For the text-containing cell, return its midpoint in [x, y] coordinate format. 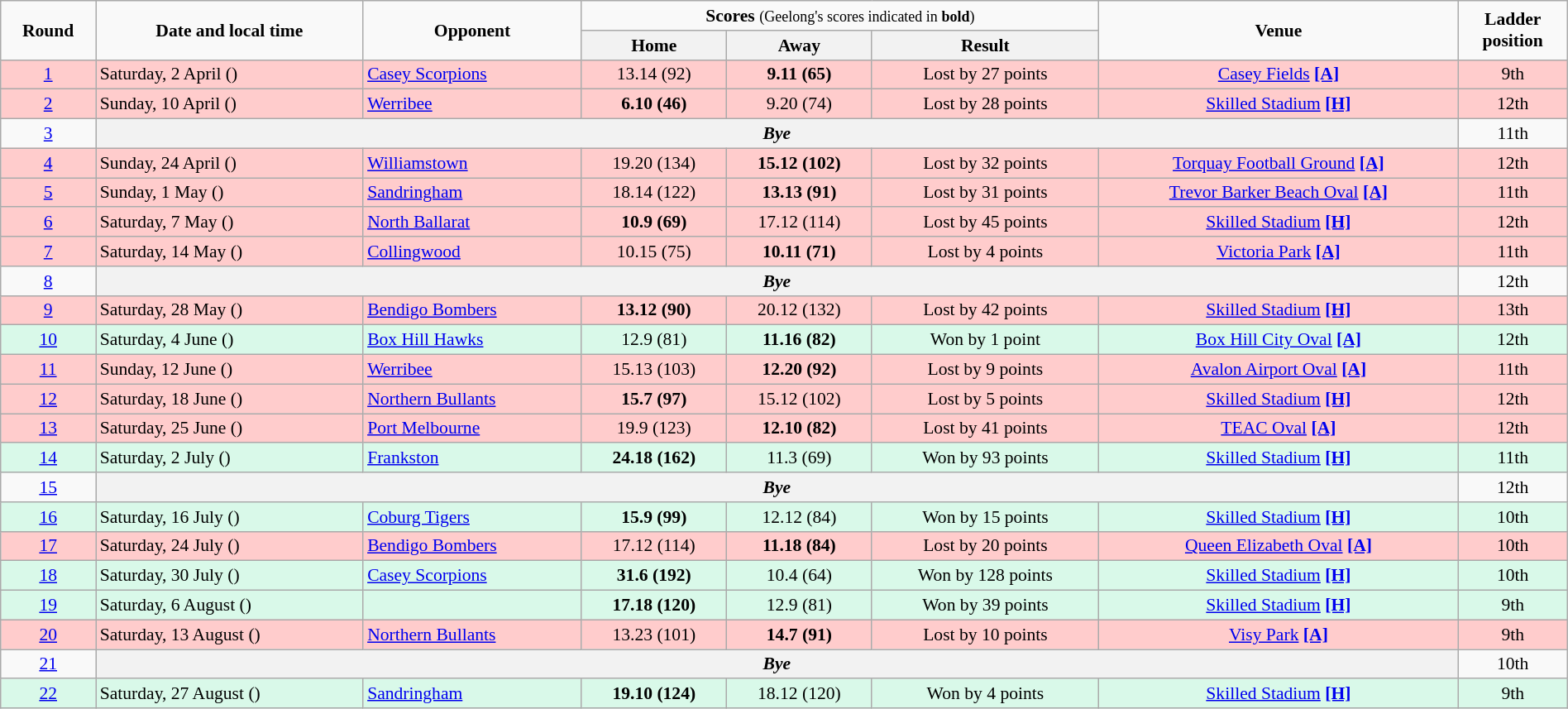
Lost by 41 points [985, 429]
Lost by 20 points [985, 546]
Won by 4 points [985, 694]
Sunday, 12 June () [230, 370]
9.11 (65) [800, 74]
Won by 93 points [985, 458]
Home [654, 46]
31.6 (192) [654, 576]
Lost by 27 points [985, 74]
7 [48, 252]
Saturday, 24 July () [230, 546]
Saturday, 2 July () [230, 458]
11.18 (84) [800, 546]
Avalon Airport Oval [A] [1279, 370]
15.13 (103) [654, 370]
13.14 (92) [654, 74]
Trevor Barker Beach Oval [A] [1279, 193]
Collingwood [472, 252]
Port Melbourne [472, 429]
11.3 (69) [800, 458]
Lost by 9 points [985, 370]
16 [48, 517]
Frankston [472, 458]
21 [48, 664]
18.14 (122) [654, 193]
Victoria Park [A] [1279, 252]
Box Hill City Oval [A] [1279, 340]
9.20 (74) [800, 104]
Lost by 42 points [985, 310]
15.9 (99) [654, 517]
17.18 (120) [654, 606]
Date and local time [230, 30]
10.15 (75) [654, 252]
15.7 (97) [654, 399]
12 [48, 399]
Saturday, 4 June () [230, 340]
Saturday, 6 August () [230, 606]
Lost by 32 points [985, 163]
Won by 128 points [985, 576]
Saturday, 16 July () [230, 517]
Coburg Tigers [472, 517]
20.12 (132) [800, 310]
14.7 (91) [800, 635]
2 [48, 104]
Ladderposition [1513, 30]
10.9 (69) [654, 223]
13.23 (101) [654, 635]
Won by 39 points [985, 606]
Won by 15 points [985, 517]
Saturday, 2 April () [230, 74]
Won by 1 point [985, 340]
15 [48, 487]
Lost by 10 points [985, 635]
6.10 (46) [654, 104]
Queen Elizabeth Oval [A] [1279, 546]
1 [48, 74]
18 [48, 576]
Saturday, 18 June () [230, 399]
Saturday, 7 May () [230, 223]
6 [48, 223]
10 [48, 340]
3 [48, 134]
Scores (Geelong's scores indicated in bold) [840, 16]
12.12 (84) [800, 517]
Saturday, 13 August () [230, 635]
14 [48, 458]
9 [48, 310]
Casey Fields [A] [1279, 74]
Result [985, 46]
Sunday, 1 May () [230, 193]
Sunday, 10 April () [230, 104]
Sunday, 24 April () [230, 163]
Visy Park [A] [1279, 635]
19.20 (134) [654, 163]
Opponent [472, 30]
Saturday, 30 July () [230, 576]
Box Hill Hawks [472, 340]
17 [48, 546]
Venue [1279, 30]
12.10 (82) [800, 429]
19.10 (124) [654, 694]
19 [48, 606]
8 [48, 281]
20 [48, 635]
Away [800, 46]
Lost by 31 points [985, 193]
13 [48, 429]
12.20 (92) [800, 370]
Torquay Football Ground [A] [1279, 163]
Lost by 28 points [985, 104]
TEAC Oval [A] [1279, 429]
5 [48, 193]
19.9 (123) [654, 429]
13th [1513, 310]
10.4 (64) [800, 576]
Saturday, 14 May () [230, 252]
10.11 (71) [800, 252]
18.12 (120) [800, 694]
24.18 (162) [654, 458]
22 [48, 694]
Lost by 5 points [985, 399]
13.12 (90) [654, 310]
Saturday, 28 May () [230, 310]
Lost by 4 points [985, 252]
North Ballarat [472, 223]
11.16 (82) [800, 340]
Williamstown [472, 163]
Saturday, 25 June () [230, 429]
Saturday, 27 August () [230, 694]
4 [48, 163]
Round [48, 30]
Lost by 45 points [985, 223]
11 [48, 370]
13.13 (91) [800, 193]
